Provide the [X, Y] coordinate of the cell's center where the given text is located.  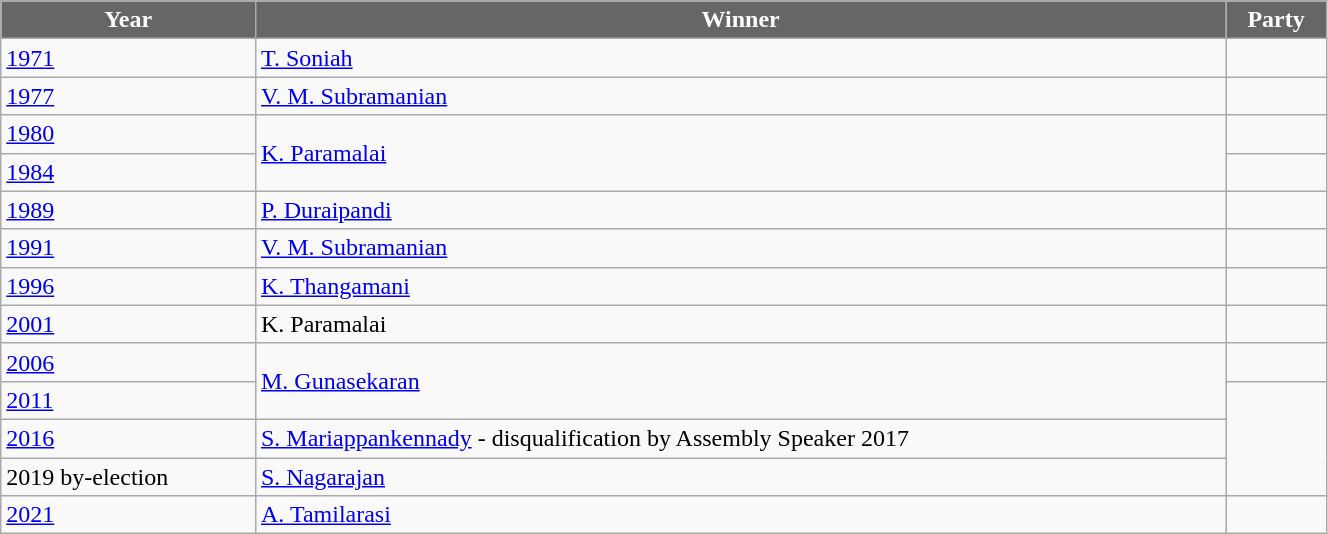
Winner [740, 20]
K. Thangamani [740, 286]
2016 [128, 438]
2001 [128, 324]
1971 [128, 58]
A. Tamilarasi [740, 515]
1977 [128, 96]
1991 [128, 248]
P. Duraipandi [740, 210]
T. Soniah [740, 58]
1984 [128, 172]
S. Nagarajan [740, 477]
Year [128, 20]
2011 [128, 400]
1989 [128, 210]
2021 [128, 515]
1996 [128, 286]
S. Mariappankennady - disqualification by Assembly Speaker 2017 [740, 438]
M. Gunasekaran [740, 381]
1980 [128, 134]
Party [1276, 20]
2006 [128, 362]
2019 by-election [128, 477]
